Extract the (X, Y) coordinate from the center of the cell holding the provided text.  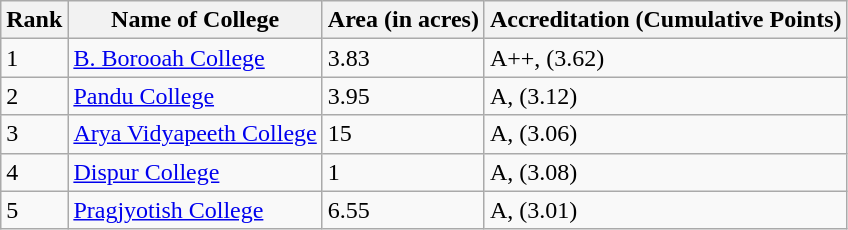
A, (3.01) (666, 210)
Pandu College (195, 96)
4 (34, 172)
A, (3.08) (666, 172)
15 (403, 134)
A++, (3.62) (666, 58)
3.95 (403, 96)
5 (34, 210)
Area (in acres) (403, 20)
Name of College (195, 20)
Rank (34, 20)
3 (34, 134)
Accreditation (Cumulative Points) (666, 20)
A, (3.06) (666, 134)
3.83 (403, 58)
Dispur College (195, 172)
2 (34, 96)
B. Borooah College (195, 58)
6.55 (403, 210)
Arya Vidyapeeth College (195, 134)
Pragjyotish College (195, 210)
A, (3.12) (666, 96)
